Return [x, y] of the center of cell containing provided text 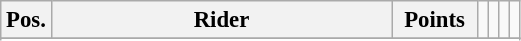
Pos. [26, 20]
Points [435, 20]
Rider [222, 20]
